Output the [x, y] coordinate of the center of the cell containing the given text.  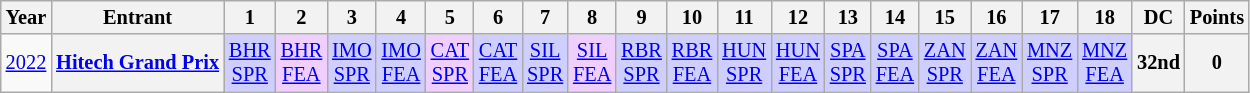
RBRSPR [641, 63]
6 [498, 17]
SILSPR [545, 63]
RBRFEA [692, 63]
HUNSPR [744, 63]
5 [450, 17]
DC [1158, 17]
14 [895, 17]
18 [1104, 17]
8 [592, 17]
3 [352, 17]
0 [1217, 63]
10 [692, 17]
IMOSPR [352, 63]
12 [798, 17]
15 [945, 17]
BHRSPR [250, 63]
17 [1050, 17]
11 [744, 17]
SPAFEA [895, 63]
Hitech Grand Prix [138, 63]
SILFEA [592, 63]
9 [641, 17]
32nd [1158, 63]
IMOFEA [400, 63]
HUNFEA [798, 63]
1 [250, 17]
13 [848, 17]
ZANSPR [945, 63]
4 [400, 17]
CATFEA [498, 63]
ZANFEA [997, 63]
16 [997, 17]
Entrant [138, 17]
Year [26, 17]
SPASPR [848, 63]
MNZFEA [1104, 63]
Points [1217, 17]
MNZSPR [1050, 63]
2 [302, 17]
2022 [26, 63]
CATSPR [450, 63]
7 [545, 17]
BHRFEA [302, 63]
